Return [x, y] of the center of cell containing provided text 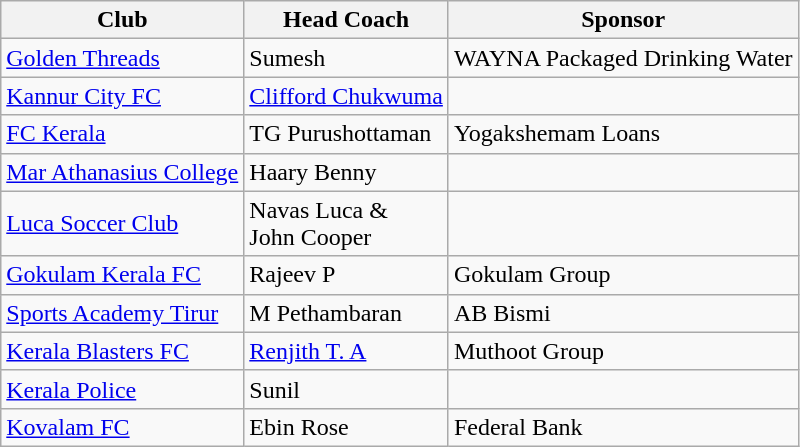
WAYNA Packaged Drinking Water [623, 58]
Kannur City FC [122, 96]
Mar Athanasius College [122, 172]
Head Coach [346, 20]
FC Kerala [122, 134]
Sumesh [346, 58]
Renjith T. A [346, 351]
Sponsor [623, 20]
TG Purushottaman [346, 134]
Luca Soccer Club [122, 224]
Club [122, 20]
AB Bismi [623, 313]
Kovalam FC [122, 427]
Clifford Chukwuma [346, 96]
Golden Threads [122, 58]
Federal Bank [623, 427]
Sunil [346, 389]
Yogakshemam Loans [623, 134]
Rajeev P [346, 275]
M Pethambaran [346, 313]
Sports Academy Tirur [122, 313]
Gokulam Group [623, 275]
Gokulam Kerala FC [122, 275]
Haary Benny [346, 172]
Muthoot Group [623, 351]
Kerala Blasters FC [122, 351]
Navas Luca &John Cooper [346, 224]
Ebin Rose [346, 427]
Kerala Police [122, 389]
